Provide the (x, y) coordinate of the cell's center where the given text is located.  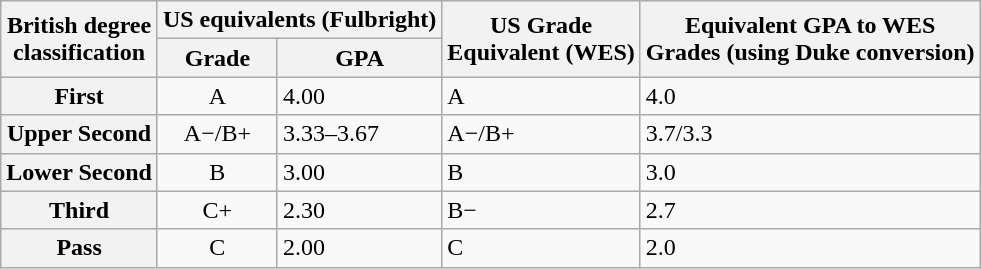
3.7/3.3 (810, 134)
2.00 (359, 248)
3.00 (359, 172)
4.0 (810, 96)
Lower Second (80, 172)
US equivalents (Fulbright) (299, 20)
GPA (359, 58)
2.0 (810, 248)
3.33–3.67 (359, 134)
Third (80, 210)
US GradeEquivalent (WES) (541, 39)
3.0 (810, 172)
British degreeclassification (80, 39)
Grade (217, 58)
2.30 (359, 210)
4.00 (359, 96)
B− (541, 210)
C+ (217, 210)
Pass (80, 248)
Upper Second (80, 134)
First (80, 96)
2.7 (810, 210)
Equivalent GPA to WESGrades (using Duke conversion) (810, 39)
